Pinpoint the cell where the given text exists, returning its [x, y] midpoint coordinate. 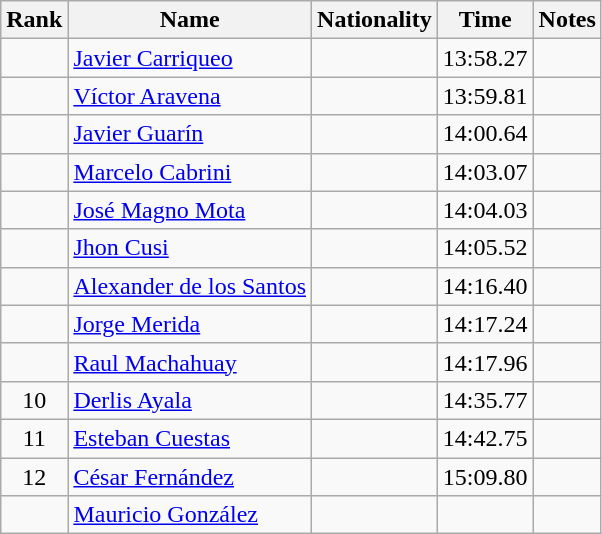
14:16.40 [485, 286]
14:00.64 [485, 134]
Marcelo Cabrini [190, 172]
Name [190, 20]
11 [34, 438]
14:05.52 [485, 248]
Notes [567, 20]
Nationality [375, 20]
Derlis Ayala [190, 400]
Javier Carriqueo [190, 58]
14:17.24 [485, 324]
14:42.75 [485, 438]
12 [34, 477]
Time [485, 20]
Esteban Cuestas [190, 438]
Víctor Aravena [190, 96]
14:17.96 [485, 362]
14:04.03 [485, 210]
Mauricio González [190, 515]
15:09.80 [485, 477]
Raul Machahuay [190, 362]
Rank [34, 20]
13:59.81 [485, 96]
Javier Guarín [190, 134]
Jhon Cusi [190, 248]
10 [34, 400]
César Fernández [190, 477]
14:03.07 [485, 172]
José Magno Mota [190, 210]
13:58.27 [485, 58]
Alexander de los Santos [190, 286]
14:35.77 [485, 400]
Jorge Merida [190, 324]
